For the text-containing cell, return its midpoint in (x, y) coordinate format. 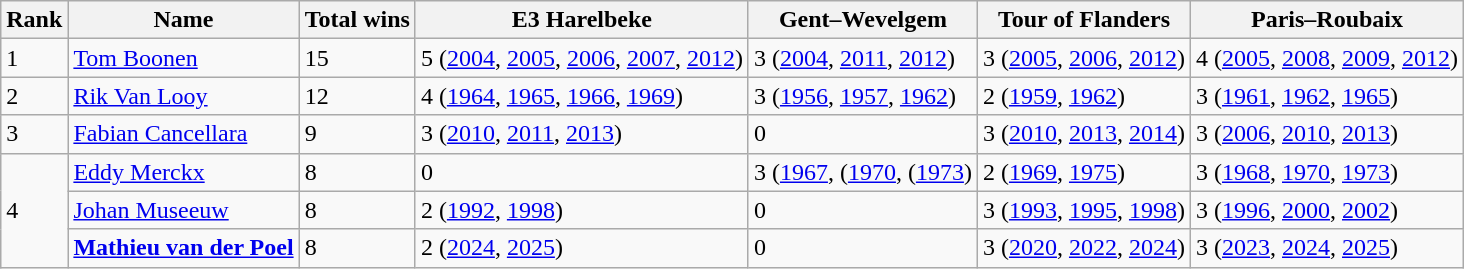
4 (34, 210)
2 (34, 96)
3 (1993, 1995, 1998) (1084, 210)
Name (184, 20)
Tom Boonen (184, 58)
Rik Van Looy (184, 96)
3 (1956, 1957, 1962) (862, 96)
15 (357, 58)
3 (2004, 2011, 2012) (862, 58)
2 (1969, 1975) (1084, 172)
3 (2010, 2011, 2013) (582, 134)
3 (2020, 2022, 2024) (1084, 248)
12 (357, 96)
3 (1967, (1970, (1973) (862, 172)
3 (1968, 1970, 1973) (1326, 172)
Eddy Merckx (184, 172)
3 (2010, 2013, 2014) (1084, 134)
Tour of Flanders (1084, 20)
Paris–Roubaix (1326, 20)
5 (2004, 2005, 2006, 2007, 2012) (582, 58)
4 (2005, 2008, 2009, 2012) (1326, 58)
1 (34, 58)
3 (1961, 1962, 1965) (1326, 96)
E3 Harelbeke (582, 20)
2 (1959, 1962) (1084, 96)
3 (2023, 2024, 2025) (1326, 248)
Johan Museeuw (184, 210)
Rank (34, 20)
3 (1996, 2000, 2002) (1326, 210)
9 (357, 134)
4 (1964, 1965, 1966, 1969) (582, 96)
Mathieu van der Poel (184, 248)
2 (2024, 2025) (582, 248)
3 (2005, 2006, 2012) (1084, 58)
2 (1992, 1998) (582, 210)
Total wins (357, 20)
Gent–Wevelgem (862, 20)
Fabian Cancellara (184, 134)
3 (34, 134)
3 (2006, 2010, 2013) (1326, 134)
